From the cell containing the given text, extract its center point as (X, Y) coordinate. 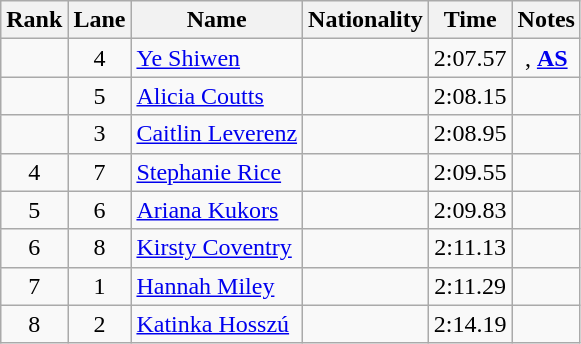
Hannah Miley (217, 286)
Stephanie Rice (217, 172)
Ye Shiwen (217, 58)
Nationality (366, 20)
Lane (100, 20)
2:09.55 (470, 172)
2:11.13 (470, 248)
2:11.29 (470, 286)
Alicia Coutts (217, 96)
3 (100, 134)
2:08.95 (470, 134)
1 (100, 286)
2:07.57 (470, 58)
Katinka Hosszú (217, 324)
2:08.15 (470, 96)
Time (470, 20)
2 (100, 324)
Rank (34, 20)
Kirsty Coventry (217, 248)
Ariana Kukors (217, 210)
, AS (546, 58)
2:14.19 (470, 324)
Notes (546, 20)
Caitlin Leverenz (217, 134)
Name (217, 20)
2:09.83 (470, 210)
